Capture the cell that displays the provided text and extract its [X, Y] central coordinate. 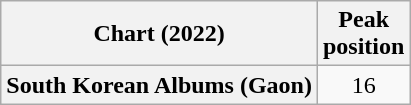
16 [363, 85]
Peakposition [363, 34]
South Korean Albums (Gaon) [160, 85]
Chart (2022) [160, 34]
